Determine the (X, Y) coordinate at the center of the cell enclosing the given text.  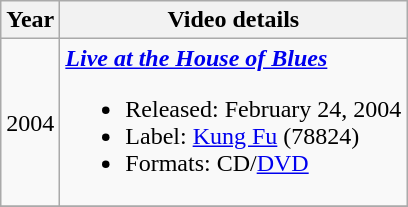
Video details (234, 20)
Year (30, 20)
2004 (30, 122)
Live at the House of BluesReleased: February 24, 2004Label: Kung Fu (78824)Formats: CD/DVD (234, 122)
